Return (X, Y) of the center of cell containing provided text 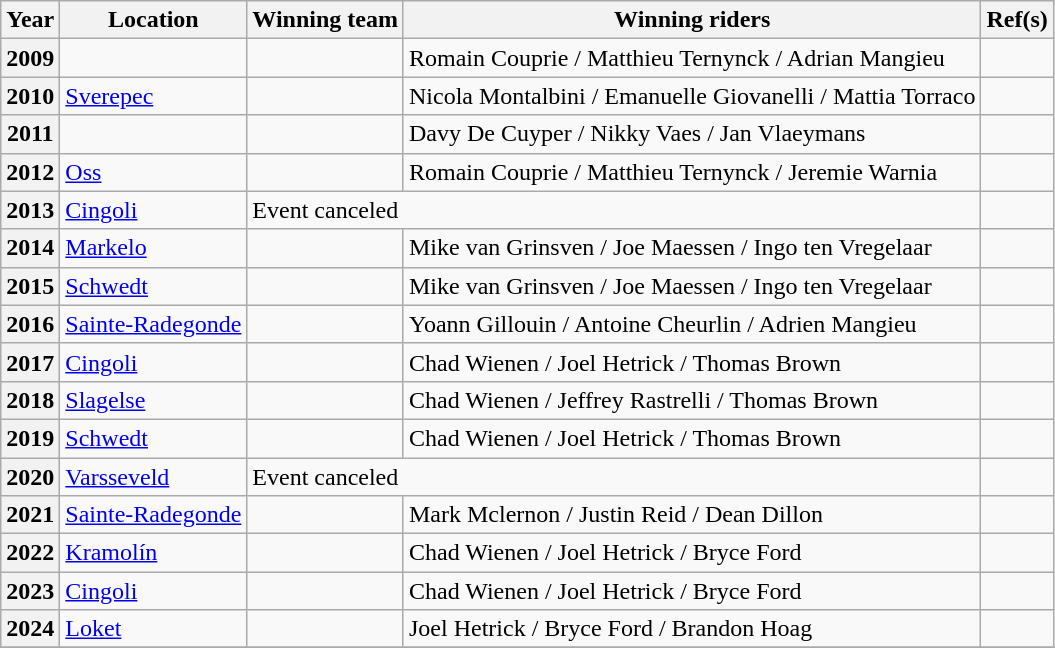
2019 (30, 438)
2024 (30, 629)
2017 (30, 362)
2016 (30, 324)
Year (30, 20)
Romain Couprie / Matthieu Ternynck / Adrian Mangieu (692, 58)
Location (154, 20)
Ref(s) (1017, 20)
2023 (30, 591)
Nicola Montalbini / Emanuelle Giovanelli / Mattia Torraco (692, 96)
2012 (30, 172)
2011 (30, 134)
2013 (30, 210)
Romain Couprie / Matthieu Ternynck / Jeremie Warnia (692, 172)
Joel Hetrick / Bryce Ford / Brandon Hoag (692, 629)
2018 (30, 400)
Varsseveld (154, 477)
2014 (30, 248)
Loket (154, 629)
2015 (30, 286)
Yoann Gillouin / Antoine Cheurlin / Adrien Mangieu (692, 324)
Markelo (154, 248)
2022 (30, 553)
Sverepec (154, 96)
2009 (30, 58)
Oss (154, 172)
2021 (30, 515)
2020 (30, 477)
Kramolín (154, 553)
Winning team (326, 20)
Davy De Cuyper / Nikky Vaes / Jan Vlaeymans (692, 134)
Slagelse (154, 400)
2010 (30, 96)
Chad Wienen / Jeffrey Rastrelli / Thomas Brown (692, 400)
Mark Mclernon / Justin Reid / Dean Dillon (692, 515)
Winning riders (692, 20)
